Detect which cell encompasses the target text, then output its [x, y] center coordinate. 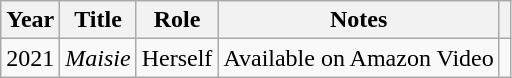
Herself [177, 58]
Available on Amazon Video [358, 58]
Title [98, 20]
Maisie [98, 58]
Notes [358, 20]
Role [177, 20]
Year [30, 20]
2021 [30, 58]
